Find where the given text appears and provide that cell's center as [x, y] coordinate. 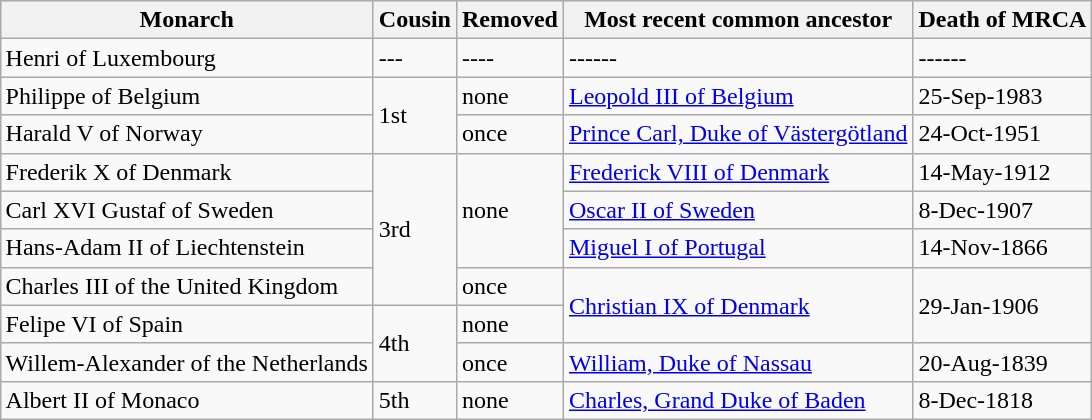
Charles, Grand Duke of Baden [738, 400]
Prince Carl, Duke of Västergötland [738, 134]
Carl XVI Gustaf of Sweden [186, 210]
1st [414, 115]
Cousin [414, 20]
14-May-1912 [1002, 172]
---- [510, 58]
Hans-Adam II of Liechtenstein [186, 248]
Removed [510, 20]
Charles III of the United Kingdom [186, 286]
24-Oct-1951 [1002, 134]
14-Nov-1866 [1002, 248]
Willem-Alexander of the Netherlands [186, 362]
Frederick VIII of Denmark [738, 172]
25-Sep-1983 [1002, 96]
3rd [414, 229]
Death of MRCA [1002, 20]
Felipe VI of Spain [186, 324]
4th [414, 343]
8-Dec-1818 [1002, 400]
Miguel I of Portugal [738, 248]
29-Jan-1906 [1002, 305]
Leopold III of Belgium [738, 96]
Harald V of Norway [186, 134]
William, Duke of Nassau [738, 362]
Henri of Luxembourg [186, 58]
Albert II of Monaco [186, 400]
--- [414, 58]
Monarch [186, 20]
Oscar II of Sweden [738, 210]
Philippe of Belgium [186, 96]
5th [414, 400]
8-Dec-1907 [1002, 210]
Frederik X of Denmark [186, 172]
Most recent common ancestor [738, 20]
Christian IX of Denmark [738, 305]
20-Aug-1839 [1002, 362]
